Detect which cell encompasses the target text, then output its (x, y) center coordinate. 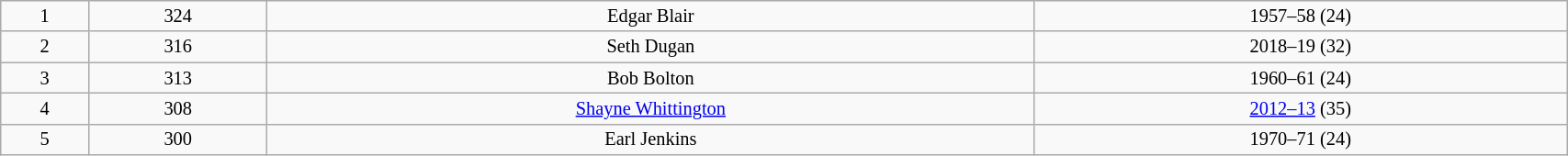
5 (45, 139)
300 (178, 139)
1970–71 (24) (1301, 139)
316 (178, 47)
1960–61 (24) (1301, 78)
308 (178, 108)
Edgar Blair (650, 16)
Bob Bolton (650, 78)
2012–13 (35) (1301, 108)
Seth Dugan (650, 47)
Earl Jenkins (650, 139)
1 (45, 16)
2018–19 (32) (1301, 47)
4 (45, 108)
324 (178, 16)
Shayne Whittington (650, 108)
2 (45, 47)
3 (45, 78)
313 (178, 78)
1957–58 (24) (1301, 16)
